Return the (x, y) coordinate for the center point of the cell that contains the specified text.  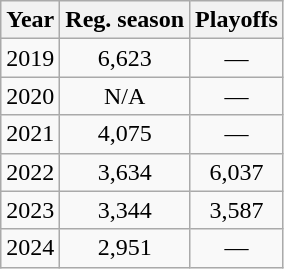
2023 (30, 210)
3,587 (237, 210)
3,344 (125, 210)
6,037 (237, 172)
3,634 (125, 172)
N/A (125, 96)
2022 (30, 172)
Year (30, 20)
2019 (30, 58)
2021 (30, 134)
4,075 (125, 134)
2020 (30, 96)
6,623 (125, 58)
2,951 (125, 248)
Reg. season (125, 20)
Playoffs (237, 20)
2024 (30, 248)
